Return the [X, Y] coordinate for the center point of the cell that contains the specified text.  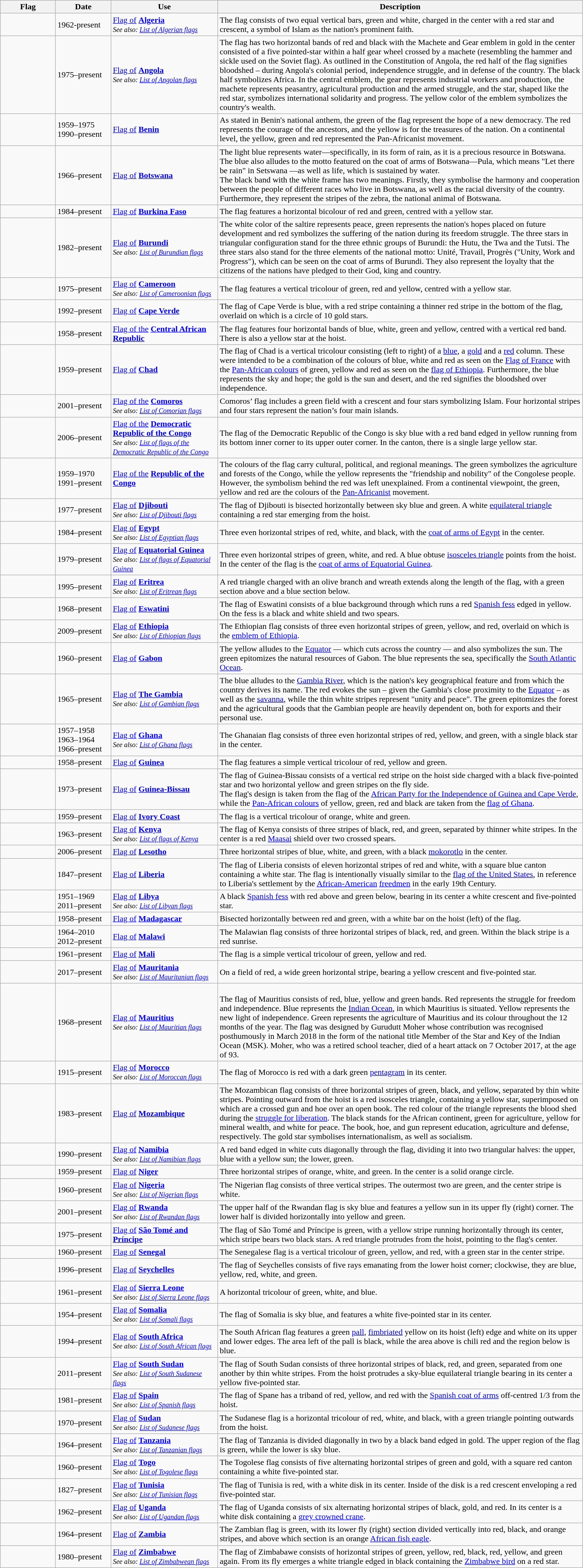
The flag features a horizontal bicolour of red and green, centred with a yellow star. [400, 211]
1966–present [83, 175]
1962–present [83, 1512]
On a field of red, a wide green horizontal stripe, bearing a yellow crescent and five-pointed star. [400, 972]
1980–present [83, 1557]
Use [164, 7]
Flag [28, 7]
1982–present [83, 247]
Flag of Mali [164, 954]
The Nigerian flag consists of three vertical stripes. The outermost two are green, and the center stripe is white. [400, 1190]
Flag of The GambiaSee also: List of Gambian flags [164, 699]
Flag of Senegal [164, 1252]
The flag of Seychelles consists of five rays emanating from the lower hoist corner; clockwise, they are blue, yellow, red, white, and green. [400, 1269]
Flag of AngolaSee also: List of Angolan flags [164, 75]
Flag of São Tomé and Príncipe [164, 1234]
Flag of Botswana [164, 175]
Flag of LibyaSee also: List of Libyan flags [164, 901]
1995–present [83, 586]
Flag of BurundiSee also: List of Burundian flags [164, 247]
Flag of MoroccoSee also: List of Moroccan flags [164, 1072]
Flag of SudanSee also: List of Sudanese flags [164, 1423]
A black Spanish fess with red above and green below, bearing in its center a white crescent and five-pointed star. [400, 901]
Flag of SpainSee also: List of Spanish flags [164, 1400]
1977–present [83, 510]
Flag of TanzaniaSee also: List of Tanzanian flags [164, 1445]
1964–20102012–present [83, 937]
Flag of DjiboutiSee also: List of Djibouti flags [164, 510]
Flag of the ComorosSee also: List of Comorian flags [164, 405]
The flag features a vertical tricolour of green, red and yellow, centred with a yellow star. [400, 289]
Flag of Niger [164, 1172]
Description [400, 7]
Flag of MauritaniaSee also: List of Mauritanian flags [164, 972]
Flag of Equatorial GuineaSee also: List of flags of Equatorial Guinea [164, 559]
Flag of South AfricaSee also: List of South African flags [164, 1342]
Flag of Ivory Coast [164, 816]
1915–present [83, 1072]
Flag of South SudanSee also: List of South Sudanese flags [164, 1373]
Flag of GhanaSee also: List of Ghana flags [164, 740]
Flag of the Democratic Republic of the CongoSee also: List of flags of the Democratic Republic of the Congo [164, 438]
1994–present [83, 1342]
Flag of UgandaSee also: List of Ugandan flags [164, 1512]
Flag of the Republic of the Congo [164, 478]
The flag is a simple vertical tricolour of green, yellow and red. [400, 954]
1957–19581963–19641966–present [83, 740]
The flag is a vertical tricolour of orange, white and green. [400, 816]
Flag of CameroonSee also: List of Cameroonian flags [164, 289]
Flag of TogoSee also: List of Togolese flags [164, 1467]
Flag of EgyptSee also: List of Egyptian flags [164, 533]
The flag of Somalia is sky blue, and features a white five-pointed star in its center. [400, 1315]
The flag features a simple vertical tricolour of red, yellow and green. [400, 762]
Flag of Guinea [164, 762]
Flag of Liberia [164, 874]
1979–present [83, 559]
1981–present [83, 1400]
1959–19701991–present [83, 478]
1827–present [83, 1489]
The Ghanaian flag consists of three even horizontal stripes of red, yellow, and green, with a single black star in the center. [400, 740]
1996–present [83, 1269]
Flag of the Central African Republic [164, 333]
2009–present [83, 631]
Flag of Sierra LeoneSee also: List of Sierra Leone flags [164, 1292]
The flag of Morocco is red with a dark green pentagram in its center. [400, 1072]
Flag of KenyaSee also: List of flags of Kenya [164, 834]
Flag of Seychelles [164, 1269]
Flag of EritreaSee also: List of Eritrean flags [164, 586]
1992–present [83, 311]
2017–present [83, 972]
Flag of Lesotho [164, 852]
The Sudanese flag is a horizontal tricolour of red, white, and black, with a green triangle pointing outwards from the hoist. [400, 1423]
Flag of Guinea-Bissau [164, 789]
1965–present [83, 699]
1973–present [83, 789]
Flag of Chad [164, 369]
Flag of EthiopiaSee also: List of Ethiopian flags [164, 631]
The flag features four horizontal bands of blue, white, green and yellow, centred with a vertical red band. There is also a yellow star at the hoist. [400, 333]
Flag of TunisiaSee also: List of Tunisian flags [164, 1489]
Flag of Malawi [164, 937]
The flag of Djibouti is bisected horizontally between sky blue and green. A white equilateral triangle containing a red star emerging from the hoist. [400, 510]
Flag of SomaliaSee also: List of Somali flags [164, 1315]
Flag of Mozambique [164, 1113]
1963–present [83, 834]
Flag of Eswatini [164, 609]
The Ethiopian flag consists of three even horizontal stripes of green, yellow, and red, overlaid on which is the emblem of Ethiopia. [400, 631]
Three even horizontal stripes of red, white, and black, with the coat of arms of Egypt in the center. [400, 533]
1954–present [83, 1315]
The Senegalese flag is a vertical tricolour of green, yellow, and red, with a green star in the center stripe. [400, 1252]
The Togolese flag consists of five alternating horizontal stripes of green and gold, with a square red canton containing a white five-pointed star. [400, 1467]
1983–present [83, 1113]
Three horizontal stripes of blue, white, and green, with a black mokorotlo in the center. [400, 852]
The flag of Tunisia is red, with a white disk in its center. Inside of the disk is a red crescent enveloping a red five-pointed star. [400, 1489]
Flag of ZimbabweSee also: List of Zimbabwean flags [164, 1557]
Flag of NamibiaSee also: List of Namibian flags [164, 1154]
Flag of Zambia [164, 1534]
The flag of Spane has a triband of red, yellow, and red with the Spanish coat of arms off-centred 1/3 from the hoist. [400, 1400]
The Malawian flag consists of three horizontal stripes of black, red, and green. Within the black stripe is a red sunrise. [400, 937]
Flag of MauritiusSee also: List of Mauritian flags [164, 1022]
A horizontal tricolour of green, white, and blue. [400, 1292]
Flag of RwandaSee also: List of Rwandan flags [164, 1212]
1970–present [83, 1423]
Flag of Benin [164, 130]
Flag of Madagascar [164, 919]
1951–19692011–present [83, 901]
Bisected horizontally between red and green, with a white bar on the hoist (left) of the flag. [400, 919]
A red triangle charged with an olive branch and wreath extends along the length of the flag, with a green section above and a blue section below. [400, 586]
2011–present [83, 1373]
Flag of Cape Verde [164, 311]
Date [83, 7]
1962-present [83, 25]
Flag of AlgeriaSee also: List of Algerian flags [164, 25]
1959–19751990–present [83, 130]
Flag of NigeriaSee also: List of Nigerian flags [164, 1190]
Three horizontal stripes of orange, white, and green. In the center is a solid orange circle. [400, 1172]
1847–present [83, 874]
1990–present [83, 1154]
Flag of Gabon [164, 658]
The flag of Tanzania is divided diagonally in two by a black band edged in gold. The upper region of the flag is green, while the lower is sky blue. [400, 1445]
Flag of Burkina Faso [164, 211]
